Extract the (x, y) coordinate from the center of the cell holding the provided text.  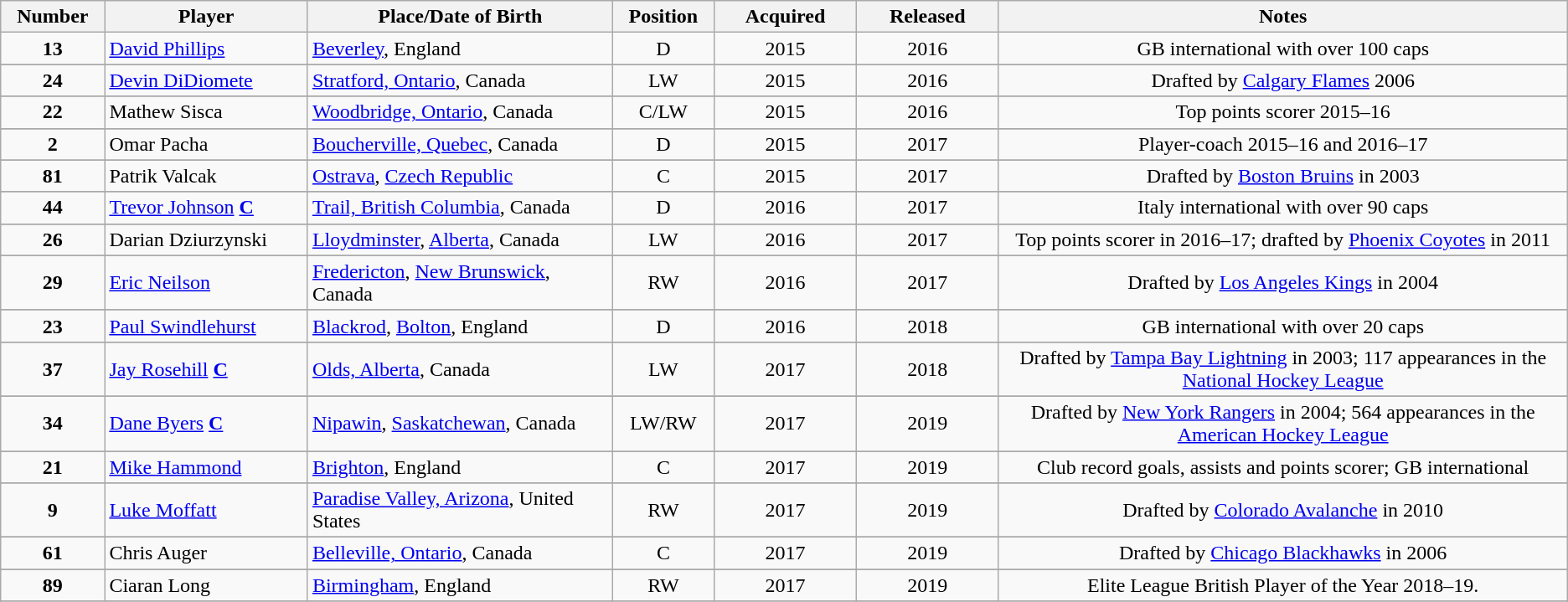
Dane Byers C (206, 424)
Blackrod, Bolton, England (460, 326)
81 (53, 176)
Omar Pacha (206, 144)
Boucherville, Quebec, Canada (460, 144)
Luke Moffatt (206, 511)
Acquired (786, 17)
Drafted by Calgary Flames 2006 (1283, 80)
C/LW (663, 112)
GB international with over 20 caps (1283, 326)
44 (53, 208)
Released (927, 17)
89 (53, 585)
Drafted by Chicago Blackhawks in 2006 (1283, 553)
Mathew Sisca (206, 112)
Player-coach 2015–16 and 2016–17 (1283, 144)
Brighton, England (460, 466)
Mike Hammond (206, 466)
Eric Neilson (206, 283)
Chris Auger (206, 553)
13 (53, 49)
LW/RW (663, 424)
26 (53, 239)
Paradise Valley, Arizona, United States (460, 511)
Italy international with over 90 caps (1283, 208)
Elite League British Player of the Year 2018–19. (1283, 585)
21 (53, 466)
61 (53, 553)
9 (53, 511)
GB international with over 100 caps (1283, 49)
Darian Dziurzynski (206, 239)
Number (53, 17)
Trail, British Columbia, Canada (460, 208)
David Phillips (206, 49)
Place/Date of Birth (460, 17)
29 (53, 283)
Drafted by New York Rangers in 2004; 564 appearances in the American Hockey League (1283, 424)
Ciaran Long (206, 585)
Top points scorer in 2016–17; drafted by Phoenix Coyotes in 2011 (1283, 239)
Drafted by Los Angeles Kings in 2004 (1283, 283)
Patrik Valcak (206, 176)
24 (53, 80)
Fredericton, New Brunswick, Canada (460, 283)
Drafted by Tampa Bay Lightning in 2003; 117 appearances in the National Hockey League (1283, 368)
Drafted by Boston Bruins in 2003 (1283, 176)
Woodbridge, Ontario, Canada (460, 112)
23 (53, 326)
2 (53, 144)
34 (53, 424)
Notes (1283, 17)
Nipawin, Saskatchewan, Canada (460, 424)
Jay Rosehill C (206, 368)
Stratford, Ontario, Canada (460, 80)
Olds, Alberta, Canada (460, 368)
Belleville, Ontario, Canada (460, 553)
Club record goals, assists and points scorer; GB international (1283, 466)
Lloydminster, Alberta, Canada (460, 239)
Paul Swindlehurst (206, 326)
Birmingham, England (460, 585)
Position (663, 17)
Trevor Johnson C (206, 208)
Drafted by Colorado Avalanche in 2010 (1283, 511)
Devin DiDiomete (206, 80)
Top points scorer 2015–16 (1283, 112)
Player (206, 17)
22 (53, 112)
Ostrava, Czech Republic (460, 176)
37 (53, 368)
Beverley, England (460, 49)
